For the text-containing cell, return its midpoint in (x, y) coordinate format. 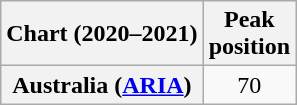
70 (249, 85)
Chart (2020–2021) (102, 34)
Peakposition (249, 34)
Australia (ARIA) (102, 85)
